Locate the cell with the specified text and output its (X, Y) center coordinate. 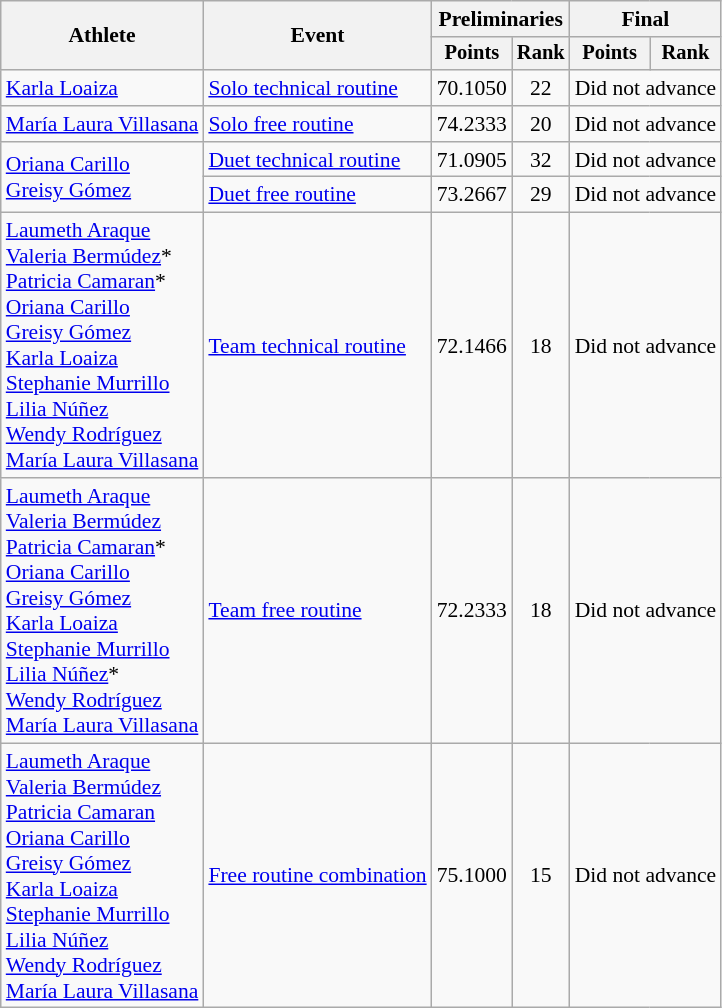
20 (541, 124)
María Laura Villasana (102, 124)
15 (541, 876)
Team technical routine (317, 346)
Free routine combination (317, 876)
Solo free routine (317, 124)
Athlete (102, 36)
Team free routine (317, 610)
Solo technical routine (317, 88)
Event (317, 36)
Duet free routine (317, 195)
72.1466 (472, 346)
Final (646, 19)
70.1050 (472, 88)
72.2333 (472, 610)
Oriana CarilloGreisy Gómez (102, 178)
74.2333 (472, 124)
Duet technical routine (317, 160)
Karla Loaiza (102, 88)
22 (541, 88)
32 (541, 160)
Preliminaries (501, 19)
29 (541, 195)
73.2667 (472, 195)
71.0905 (472, 160)
75.1000 (472, 876)
